Pinpoint the cell where the given text exists, returning its [x, y] midpoint coordinate. 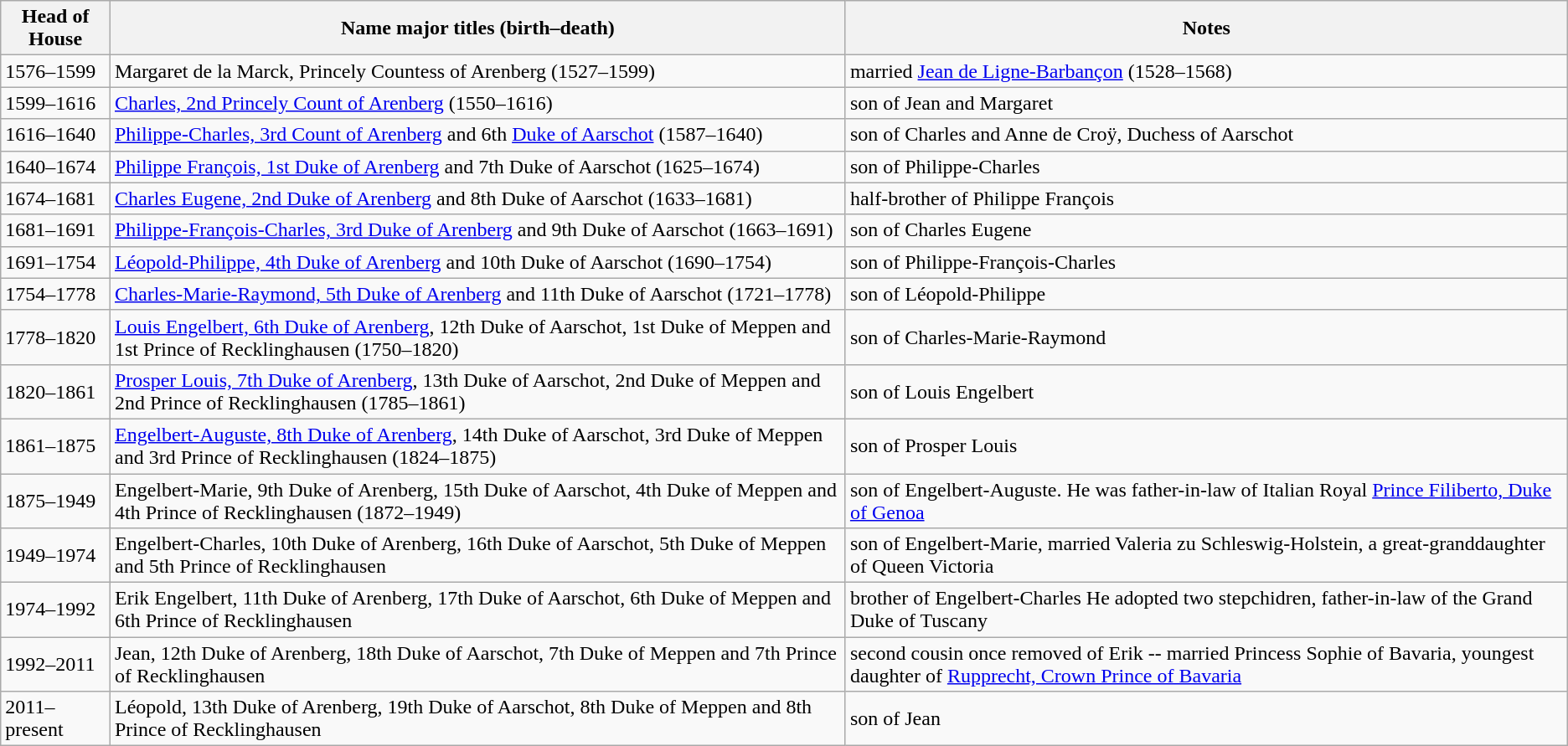
second cousin once removed of Erik -- married Princess Sophie of Bavaria, youngest daughter of Rupprecht, Crown Prince of Bavaria [1206, 665]
1820–1861 [55, 392]
Engelbert-Marie, 9th Duke of Arenberg, 15th Duke of Aarschot, 4th Duke of Meppen and 4th Prince of Recklinghausen (1872–1949) [477, 501]
Engelbert-Auguste, 8th Duke of Arenberg, 14th Duke of Aarschot, 3rd Duke of Meppen and 3rd Prince of Recklinghausen (1824–1875) [477, 445]
2011–present [55, 718]
1875–1949 [55, 501]
Léopold, 13th Duke of Arenberg, 19th Duke of Aarschot, 8th Duke of Meppen and 8th Prince of Recklinghausen [477, 718]
Charles, 2nd Princely Count of Arenberg (1550–1616) [477, 103]
1861–1875 [55, 445]
1691–1754 [55, 262]
1616–1640 [55, 135]
1778–1820 [55, 337]
1992–2011 [55, 665]
son of Prosper Louis [1206, 445]
son of Charles-Marie-Raymond [1206, 337]
son of Philippe-François-Charles [1206, 262]
Prosper Louis, 7th Duke of Arenberg, 13th Duke of Aarschot, 2nd Duke of Meppen and 2nd Prince of Recklinghausen (1785–1861) [477, 392]
son of Jean and Margaret [1206, 103]
Philippe-François-Charles, 3rd Duke of Arenberg and 9th Duke of Aarschot (1663–1691) [477, 230]
Margaret de la Marck, Princely Countess of Arenberg (1527–1599) [477, 71]
1599–1616 [55, 103]
1754–1778 [55, 294]
1974–1992 [55, 610]
Léopold-Philippe, 4th Duke of Arenberg and 10th Duke of Aarschot (1690–1754) [477, 262]
Engelbert-Charles, 10th Duke of Arenberg, 16th Duke of Aarschot, 5th Duke of Meppen and 5th Prince of Recklinghausen [477, 556]
1681–1691 [55, 230]
Philippe François, 1st Duke of Arenberg and 7th Duke of Aarschot (1625–1674) [477, 167]
Erik Engelbert, 11th Duke of Arenberg, 17th Duke of Aarschot, 6th Duke of Meppen and 6th Prince of Recklinghausen [477, 610]
Philippe-Charles, 3rd Count of Arenberg and 6th Duke of Aarschot (1587–1640) [477, 135]
son of Engelbert-Auguste. He was father-in-law of Italian Royal Prince Filiberto, Duke of Genoa [1206, 501]
son of Charles and Anne de Croÿ, Duchess of Aarschot [1206, 135]
brother of Engelbert-Charles He adopted two stepchidren, father-in-law of the Grand Duke of Tuscany [1206, 610]
married Jean de Ligne-Barbançon (1528–1568) [1206, 71]
Notes [1206, 28]
Charles-Marie-Raymond, 5th Duke of Arenberg and 11th Duke of Aarschot (1721–1778) [477, 294]
Name major titles (birth–death) [477, 28]
Jean, 12th Duke of Arenberg, 18th Duke of Aarschot, 7th Duke of Meppen and 7th Prince of Recklinghausen [477, 665]
1949–1974 [55, 556]
Head of House [55, 28]
son of Engelbert-Marie, married Valeria zu Schleswig-Holstein, a great-granddaughter of Queen Victoria [1206, 556]
Louis Engelbert, 6th Duke of Arenberg, 12th Duke of Aarschot, 1st Duke of Meppen and 1st Prince of Recklinghausen (1750–1820) [477, 337]
son of Léopold-Philippe [1206, 294]
1674–1681 [55, 198]
Charles Eugene, 2nd Duke of Arenberg and 8th Duke of Aarschot (1633–1681) [477, 198]
son of Philippe-Charles [1206, 167]
half-brother of Philippe François [1206, 198]
son of Louis Engelbert [1206, 392]
1640–1674 [55, 167]
1576–1599 [55, 71]
son of Jean [1206, 718]
son of Charles Eugene [1206, 230]
